From the cell containing the given text, extract its center point as (x, y) coordinate. 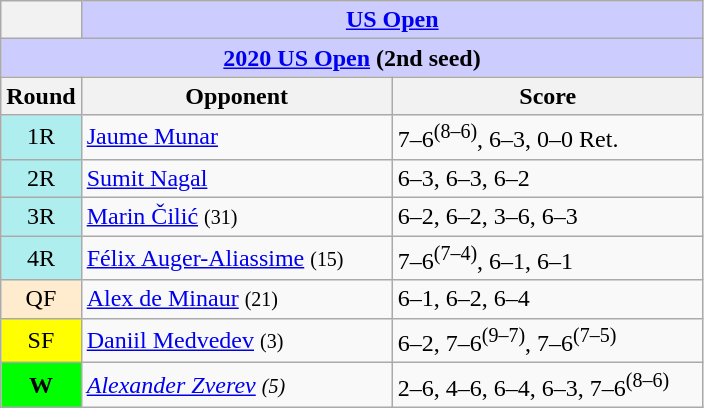
Jaume Munar (236, 138)
Opponent (236, 96)
SF (41, 340)
Sumit Nagal (236, 178)
2–6, 4–6, 6–4, 6–3, 7–6(8–6) (548, 386)
QF (41, 299)
US Open (392, 20)
Félix Auger-Aliassime (15) (236, 258)
6–3, 6–3, 6–2 (548, 178)
1R (41, 138)
6–2, 6–2, 3–6, 6–3 (548, 217)
Score (548, 96)
Alexander Zverev (5) (236, 386)
3R (41, 217)
Alex de Minaur (21) (236, 299)
7–6(8–6), 6–3, 0–0 Ret. (548, 138)
2R (41, 178)
7–6(7–4), 6–1, 6–1 (548, 258)
4R (41, 258)
6–1, 6–2, 6–4 (548, 299)
6–2, 7–6(9–7), 7–6(7–5) (548, 340)
2020 US Open (2nd seed) (352, 58)
W (41, 386)
Marin Čilić (31) (236, 217)
Daniil Medvedev (3) (236, 340)
Round (41, 96)
